From the cell containing the given text, extract its center point as [X, Y] coordinate. 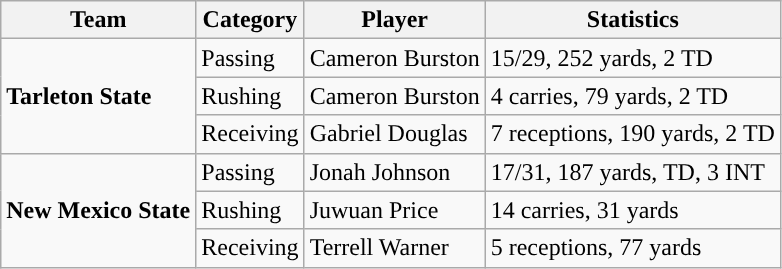
Category [250, 20]
Juwuan Price [394, 210]
Gabriel Douglas [394, 134]
New Mexico State [98, 210]
Statistics [632, 20]
Tarleton State [98, 96]
17/31, 187 yards, TD, 3 INT [632, 172]
15/29, 252 yards, 2 TD [632, 58]
Terrell Warner [394, 248]
Player [394, 20]
14 carries, 31 yards [632, 210]
Team [98, 20]
Jonah Johnson [394, 172]
4 carries, 79 yards, 2 TD [632, 96]
7 receptions, 190 yards, 2 TD [632, 134]
5 receptions, 77 yards [632, 248]
